Locate the cell with the specified text and output its [X, Y] center coordinate. 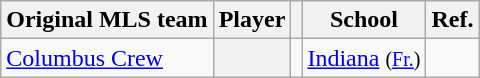
Original MLS team [107, 20]
School [364, 20]
Player [252, 20]
Indiana (Fr.) [364, 58]
Ref. [452, 20]
Columbus Crew [107, 58]
